Return the (X, Y) coordinate for the center point of the cell that contains the specified text.  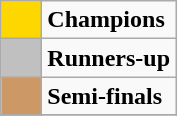
Runners-up (109, 58)
Semi-finals (109, 96)
Champions (109, 20)
